Provide the [X, Y] coordinate of the cell's center where the given text is located.  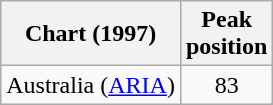
Chart (1997) [91, 34]
83 [226, 85]
Australia (ARIA) [91, 85]
Peakposition [226, 34]
